Pinpoint the cell where the given text exists, returning its [x, y] midpoint coordinate. 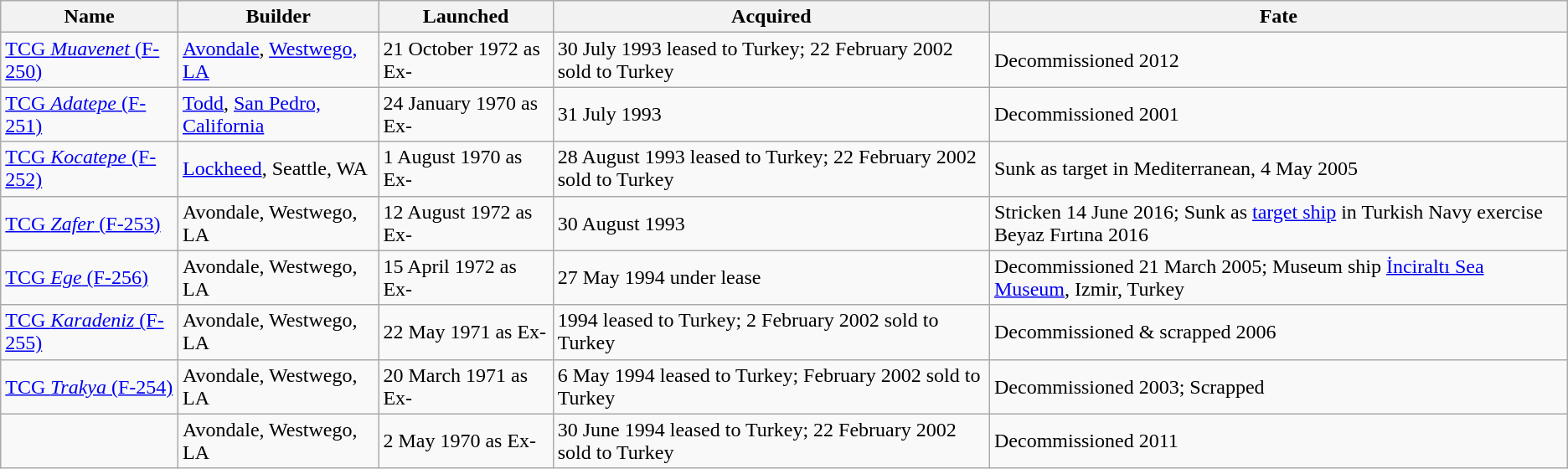
30 June 1994 leased to Turkey; 22 February 2002 sold to Turkey [771, 441]
Launched [466, 17]
6 May 1994 leased to Turkey; February 2002 sold to Turkey [771, 387]
Sunk as target in Mediterranean, 4 May 2005 [1278, 169]
24 January 1970 as Ex- [466, 114]
1 August 1970 as Ex- [466, 169]
Todd, San Pedro, California [278, 114]
12 August 1972 as Ex- [466, 223]
27 May 1994 under lease [771, 278]
TCG Trakya (F-254) [90, 387]
Decommissioned 2011 [1278, 441]
30 August 1993 [771, 223]
TCG Kocatepe (F-252) [90, 169]
Name [90, 17]
30 July 1993 leased to Turkey; 22 February 2002 sold to Turkey [771, 60]
TCG Ege (F-256) [90, 278]
21 October 1972 as Ex- [466, 60]
2 May 1970 as Ex- [466, 441]
Stricken 14 June 2016; Sunk as target ship in Turkish Navy exercise Beyaz Fırtına 2016 [1278, 223]
22 May 1971 as Ex- [466, 332]
TCG Zafer (F-253) [90, 223]
31 July 1993 [771, 114]
Acquired [771, 17]
Decommissioned 21 March 2005; Museum ship İnciraltı Sea Museum, Izmir, Turkey [1278, 278]
15 April 1972 as Ex- [466, 278]
TCG Karadeniz (F-255) [90, 332]
Builder [278, 17]
TCG Adatepe (F-251) [90, 114]
1994 leased to Turkey; 2 February 2002 sold to Turkey [771, 332]
Decommissioned & scrapped 2006 [1278, 332]
28 August 1993 leased to Turkey; 22 February 2002 sold to Turkey [771, 169]
Lockheed, Seattle, WA [278, 169]
20 March 1971 as Ex- [466, 387]
TCG Muavenet (F-250) [90, 60]
Decommissioned 2012 [1278, 60]
Decommissioned 2001 [1278, 114]
Decommissioned 2003; Scrapped [1278, 387]
Fate [1278, 17]
